Provide the (X, Y) coordinate of the cell's center where the given text is located.  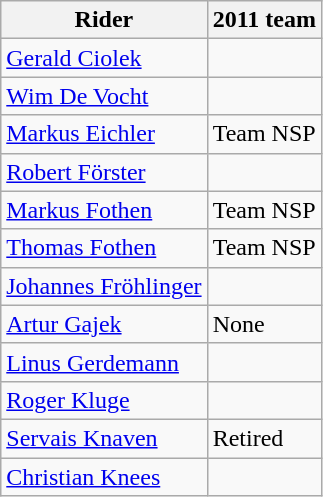
Linus Gerdemann (104, 362)
Servais Knaven (104, 438)
2011 team (264, 20)
Christian Knees (104, 477)
Rider (104, 20)
Wim De Vocht (104, 96)
Markus Eichler (104, 134)
Roger Kluge (104, 400)
Gerald Ciolek (104, 58)
None (264, 324)
Johannes Fröhlinger (104, 286)
Markus Fothen (104, 210)
Robert Förster (104, 172)
Artur Gajek (104, 324)
Thomas Fothen (104, 248)
Retired (264, 438)
